Pinpoint the cell where the given text exists, returning its (X, Y) midpoint coordinate. 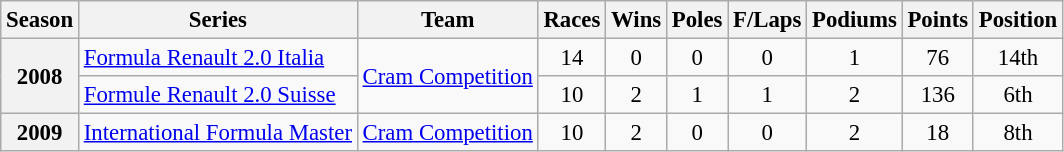
14 (572, 58)
Season (40, 20)
Team (448, 20)
2008 (40, 76)
136 (938, 95)
6th (1018, 95)
18 (938, 133)
International Formula Master (218, 133)
Position (1018, 20)
Podiums (854, 20)
2009 (40, 133)
76 (938, 58)
8th (1018, 133)
14th (1018, 58)
Races (572, 20)
Points (938, 20)
F/Laps (768, 20)
Series (218, 20)
Poles (696, 20)
Formula Renault 2.0 Italia (218, 58)
Wins (636, 20)
Formule Renault 2.0 Suisse (218, 95)
